Capture the cell that displays the provided text and extract its (x, y) central coordinate. 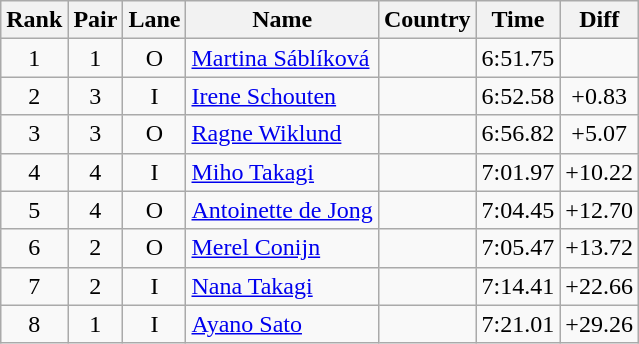
+29.26 (600, 324)
Time (518, 20)
Antoinette de Jong (282, 210)
Rank (34, 20)
7:14.41 (518, 286)
Diff (600, 20)
+5.07 (600, 134)
Country (427, 20)
6:56.82 (518, 134)
Irene Schouten (282, 96)
7:21.01 (518, 324)
+10.22 (600, 172)
7:01.97 (518, 172)
Martina Sáblíková (282, 58)
7 (34, 286)
+12.70 (600, 210)
Ayano Sato (282, 324)
8 (34, 324)
7:05.47 (518, 248)
Pair (96, 20)
Lane (154, 20)
Miho Takagi (282, 172)
5 (34, 210)
+22.66 (600, 286)
Name (282, 20)
Ragne Wiklund (282, 134)
6:51.75 (518, 58)
Nana Takagi (282, 286)
6 (34, 248)
+0.83 (600, 96)
6:52.58 (518, 96)
+13.72 (600, 248)
Merel Conijn (282, 248)
7:04.45 (518, 210)
